For the text-containing cell, return its midpoint in (X, Y) coordinate format. 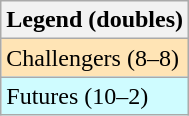
Futures (10–2) (95, 96)
Legend (doubles) (95, 20)
Challengers (8–8) (95, 58)
